Output the (X, Y) coordinate of the center of the cell containing the given text.  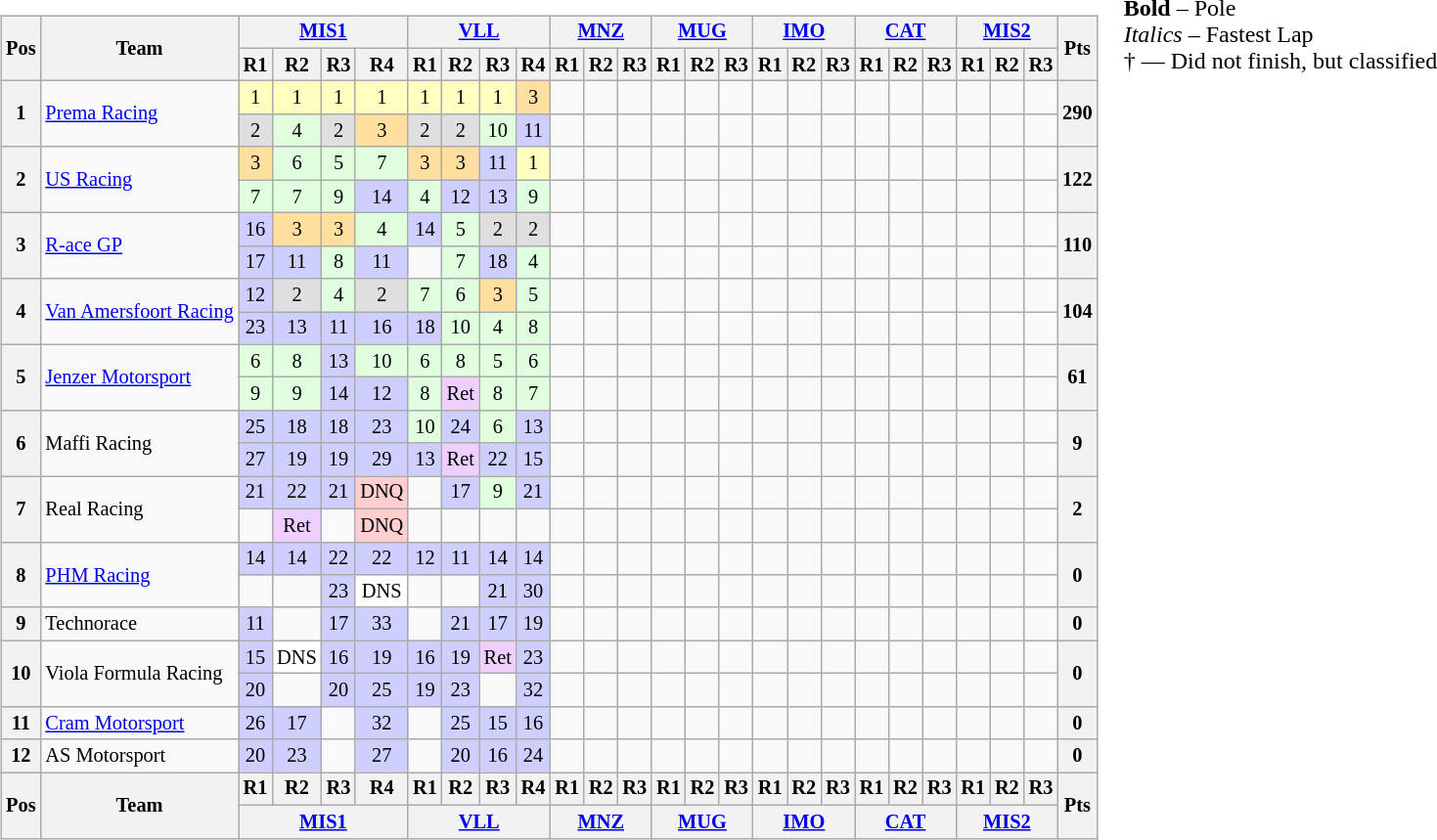
Van Amersfoort Racing (139, 311)
33 (382, 624)
PHM Racing (139, 575)
Cram Motorsport (139, 723)
29 (382, 460)
Real Racing (139, 508)
122 (1077, 180)
110 (1077, 246)
Maffi Racing (139, 444)
26 (256, 723)
61 (1077, 377)
30 (534, 592)
R-ace GP (139, 246)
US Racing (139, 180)
Technorace (139, 624)
Prema Racing (139, 113)
290 (1077, 113)
Jenzer Motorsport (139, 377)
AS Motorsport (139, 756)
Viola Formula Racing (139, 673)
104 (1077, 311)
